Pinpoint the cell where the given text exists, returning its [x, y] midpoint coordinate. 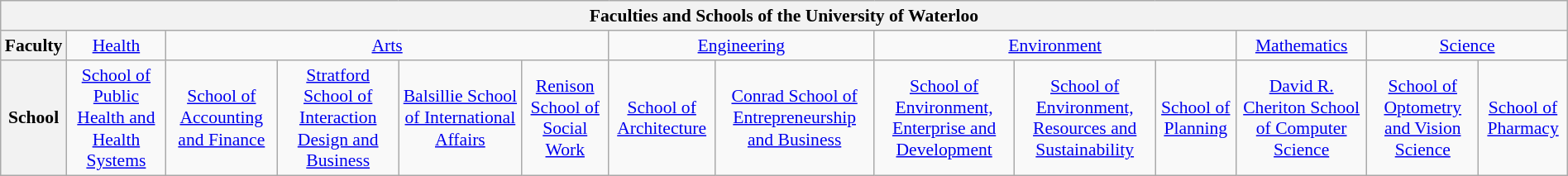
School of Environment, Enterprise and Development [944, 118]
David R. Cheriton School of Computer Science [1302, 118]
Faculties and Schools of the University of Waterloo [784, 16]
School of Accounting and Finance [222, 118]
School of Planning [1196, 118]
School of Environment, Resources and Sustainability [1085, 118]
School of Public Health and Health Systems [116, 118]
Science [1467, 45]
Renison School of Social Work [566, 118]
School of Architecture [662, 118]
Engineering [741, 45]
Environment [1055, 45]
Faculty [34, 45]
School of Optometry and Vision Science [1422, 118]
Arts [387, 45]
School of Pharmacy [1523, 118]
Balsillie School of International Affairs [460, 118]
School [34, 118]
Health [116, 45]
Stratford School of Interaction Design and Business [337, 118]
Conrad School of Entrepreneurship and Business [794, 118]
Mathematics [1302, 45]
